Pinpoint the cell where the given text exists, returning its (X, Y) midpoint coordinate. 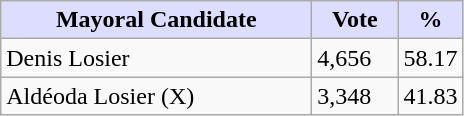
41.83 (430, 96)
% (430, 20)
58.17 (430, 58)
Mayoral Candidate (156, 20)
3,348 (355, 96)
Vote (355, 20)
4,656 (355, 58)
Aldéoda Losier (X) (156, 96)
Denis Losier (156, 58)
